Pinpoint the cell where the given text exists, returning its [x, y] midpoint coordinate. 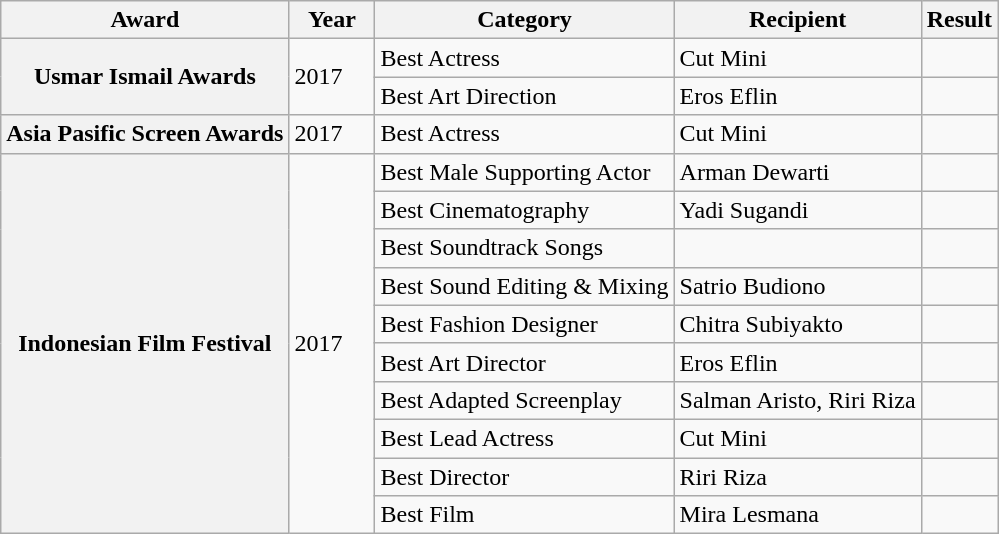
Indonesian Film Festival [145, 344]
Year [332, 20]
Satrio Budiono [798, 286]
Best Cinematography [524, 210]
Category [524, 20]
Arman Dewarti [798, 172]
Best Art Director [524, 362]
Best Lead Actress [524, 438]
Riri Riza [798, 477]
Best Fashion Designer [524, 324]
Best Adapted Screenplay [524, 400]
Result [959, 20]
Best Art Direction [524, 96]
Yadi Sugandi [798, 210]
Asia Pasific Screen Awards [145, 134]
Best Sound Editing & Mixing [524, 286]
Chitra Subiyakto [798, 324]
Best Male Supporting Actor [524, 172]
Usmar Ismail Awards [145, 77]
Best Film [524, 515]
Award [145, 20]
Salman Aristo, Riri Riza [798, 400]
Recipient [798, 20]
Mira Lesmana [798, 515]
Best Director [524, 477]
Best Soundtrack Songs [524, 248]
